For the text-containing cell, return its midpoint in [x, y] coordinate format. 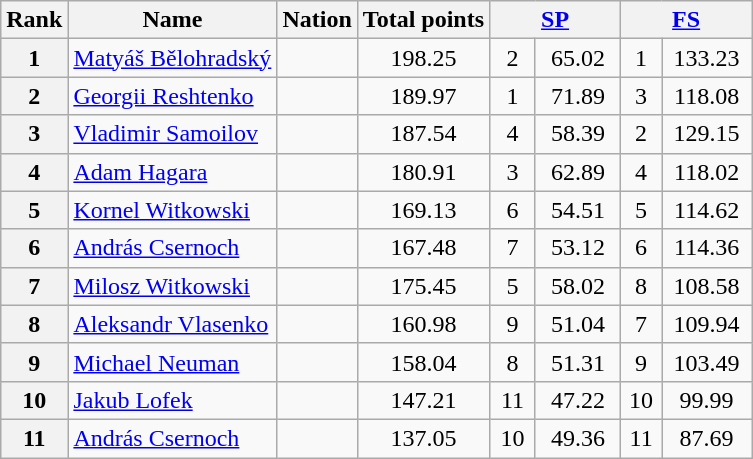
Kornel Witkowski [172, 210]
SP [556, 20]
99.99 [707, 400]
189.97 [423, 96]
87.69 [707, 438]
147.21 [423, 400]
108.58 [707, 286]
Total points [423, 20]
129.15 [707, 134]
71.89 [578, 96]
65.02 [578, 58]
118.08 [707, 96]
118.02 [707, 172]
160.98 [423, 324]
103.49 [707, 362]
51.04 [578, 324]
114.62 [707, 210]
54.51 [578, 210]
Adam Hagara [172, 172]
47.22 [578, 400]
58.02 [578, 286]
62.89 [578, 172]
Rank [34, 20]
Matyáš Bělohradský [172, 58]
109.94 [707, 324]
198.25 [423, 58]
Vladimir Samoilov [172, 134]
51.31 [578, 362]
169.13 [423, 210]
Nation [317, 20]
Aleksandr Vlasenko [172, 324]
137.05 [423, 438]
114.36 [707, 248]
167.48 [423, 248]
58.39 [578, 134]
Name [172, 20]
53.12 [578, 248]
180.91 [423, 172]
158.04 [423, 362]
175.45 [423, 286]
FS [686, 20]
Michael Neuman [172, 362]
187.54 [423, 134]
Jakub Lofek [172, 400]
133.23 [707, 58]
49.36 [578, 438]
Georgii Reshtenko [172, 96]
Milosz Witkowski [172, 286]
